Extract the [x, y] coordinate from the center of the cell holding the provided text.  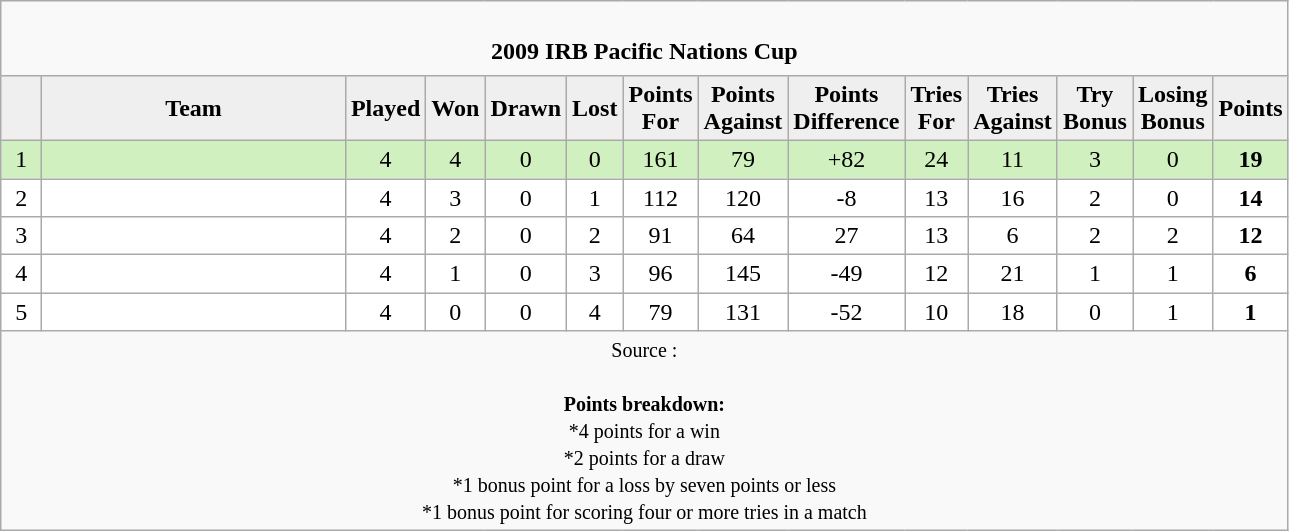
Points For [660, 108]
Losing Bonus [1172, 108]
10 [936, 312]
Tries Against [1013, 108]
+82 [846, 159]
11 [1013, 159]
Played [385, 108]
21 [1013, 274]
161 [660, 159]
19 [1250, 159]
24 [936, 159]
112 [660, 197]
-52 [846, 312]
120 [743, 197]
Points Difference [846, 108]
96 [660, 274]
14 [1250, 197]
-49 [846, 274]
64 [743, 236]
Drawn [526, 108]
Try Bonus [1094, 108]
27 [846, 236]
91 [660, 236]
18 [1013, 312]
145 [743, 274]
16 [1013, 197]
Points Against [743, 108]
-8 [846, 197]
Points [1250, 108]
Lost [595, 108]
5 [22, 312]
131 [743, 312]
Tries For [936, 108]
Won [456, 108]
Team [194, 108]
